Output the (X, Y) coordinate of the center of the cell containing the given text.  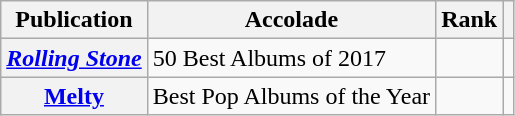
Rolling Stone (74, 58)
50 Best Albums of 2017 (291, 58)
Accolade (291, 20)
Melty (74, 96)
Rank (470, 20)
Best Pop Albums of the Year (291, 96)
Publication (74, 20)
